Determine the [X, Y] coordinate at the center of the cell enclosing the given text.  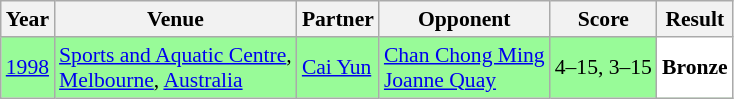
Bronze [695, 68]
Year [28, 19]
Score [604, 19]
Cai Yun [338, 68]
Partner [338, 19]
4–15, 3–15 [604, 68]
Result [695, 19]
1998 [28, 68]
Opponent [464, 19]
Sports and Aquatic Centre,Melbourne, Australia [176, 68]
Venue [176, 19]
Chan Chong Ming Joanne Quay [464, 68]
